Output the [x, y] coordinate of the center of the cell containing the given text.  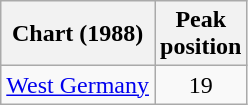
Chart (1988) [78, 34]
19 [200, 85]
Peakposition [200, 34]
West Germany [78, 85]
